Search for the cell housing the specified text and yield its [x, y] center coordinate. 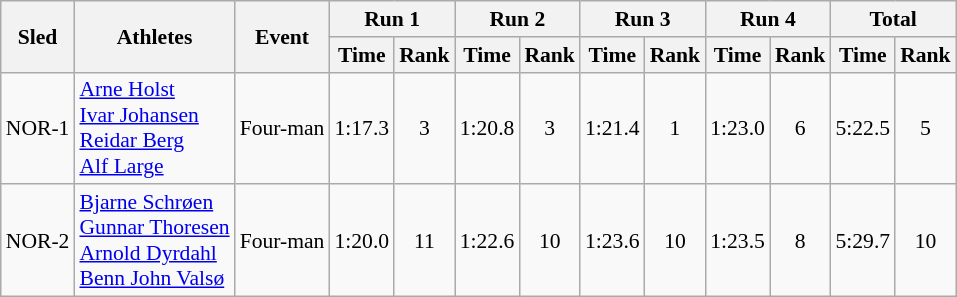
Run 3 [642, 19]
NOR-2 [38, 241]
5:22.5 [862, 128]
Run 2 [518, 19]
1:17.3 [362, 128]
1:23.0 [738, 128]
Bjarne SchrøenGunnar ThoresenArnold DyrdahlBenn John Valsø [154, 241]
Total [892, 19]
1:22.6 [488, 241]
Run 1 [392, 19]
8 [800, 241]
5 [926, 128]
1:21.4 [612, 128]
Run 4 [768, 19]
Sled [38, 36]
11 [424, 241]
1:20.8 [488, 128]
Event [282, 36]
NOR-1 [38, 128]
Arne HolstIvar JohansenReidar BergAlf Large [154, 128]
1 [676, 128]
Athletes [154, 36]
1:23.5 [738, 241]
1:23.6 [612, 241]
6 [800, 128]
5:29.7 [862, 241]
1:20.0 [362, 241]
